Identify which cell holds the provided text, then report its [x, y] central coordinate. 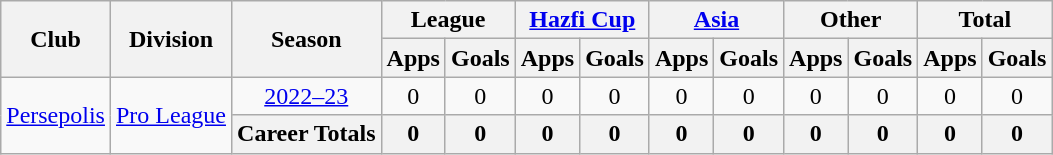
Other [851, 20]
Hazfi Cup [582, 20]
Club [56, 39]
Season [307, 39]
Pro League [170, 115]
Career Totals [307, 134]
Persepolis [56, 115]
Asia [716, 20]
League [448, 20]
2022–23 [307, 96]
Division [170, 39]
Total [985, 20]
